Find where the given text appears and provide that cell's center as (X, Y) coordinate. 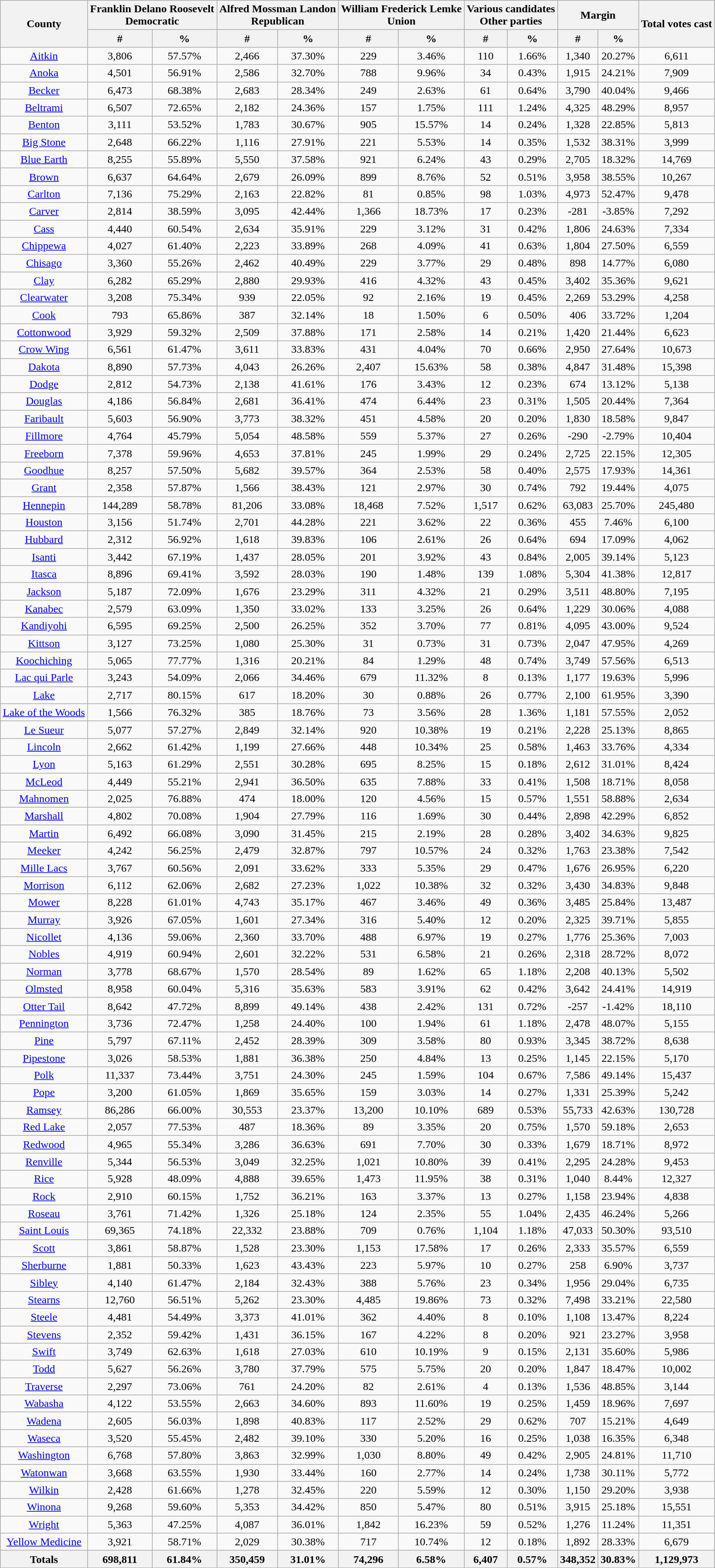
1,204 (677, 315)
67.05% (184, 920)
1,847 (578, 1369)
1,869 (247, 1093)
6,768 (120, 1455)
7,003 (677, 937)
Douglas (44, 401)
793 (120, 315)
61.01% (184, 902)
48.85% (619, 1386)
Pennington (44, 1023)
67.19% (184, 557)
Franklin Delano RooseveltDemocratic (152, 15)
74.18% (184, 1231)
2,047 (578, 643)
8,972 (677, 1144)
27.91% (308, 142)
695 (368, 764)
-257 (578, 1006)
20.44% (619, 401)
5,363 (120, 1524)
9,848 (677, 885)
69,365 (120, 1231)
10 (486, 1265)
Wadena (44, 1421)
Renville (44, 1162)
34 (486, 73)
6,735 (677, 1282)
Clearwater (44, 298)
9 (486, 1352)
61.66% (184, 1490)
72.65% (184, 108)
2,575 (578, 470)
8,899 (247, 1006)
24.28% (619, 1162)
Red Lake (44, 1127)
41.61% (308, 384)
0.10% (532, 1317)
Olmsted (44, 989)
36.15% (308, 1334)
38.43% (308, 488)
40.83% (308, 1421)
1.48% (432, 574)
15.57% (432, 125)
3.35% (432, 1127)
788 (368, 73)
4,075 (677, 488)
Lac qui Parle (44, 678)
100 (368, 1023)
2,814 (120, 211)
32.99% (308, 1455)
92 (368, 298)
39.83% (308, 540)
4.40% (432, 1317)
6.97% (432, 937)
190 (368, 574)
Kandiyohi (44, 626)
160 (368, 1473)
3,736 (120, 1023)
11,337 (120, 1075)
4,088 (677, 609)
18,468 (368, 505)
56.53% (184, 1162)
Lake of the Woods (44, 712)
12,305 (677, 453)
16.35% (619, 1438)
0.43% (532, 73)
14,361 (677, 470)
385 (247, 712)
Dodge (44, 384)
Cottonwood (44, 332)
13.47% (619, 1317)
43.43% (308, 1265)
Le Sueur (44, 730)
3,345 (578, 1040)
6,492 (120, 833)
Rock (44, 1196)
0.50% (532, 315)
Carlton (44, 194)
2,950 (578, 350)
7,909 (677, 73)
Itasca (44, 574)
59.18% (619, 1127)
2,360 (247, 937)
33.62% (308, 868)
18 (368, 315)
899 (368, 177)
14.77% (619, 263)
10.74% (432, 1542)
3.70% (432, 626)
39.65% (308, 1179)
54.73% (184, 384)
56.91% (184, 73)
Chisago (44, 263)
62 (486, 989)
1,763 (578, 851)
610 (368, 1352)
6,679 (677, 1542)
2,325 (578, 920)
7,334 (677, 228)
6,112 (120, 885)
27.50% (619, 246)
6,407 (486, 1559)
905 (368, 125)
55.21% (184, 781)
9,268 (120, 1507)
2,717 (120, 695)
23.29% (308, 592)
57.50% (184, 470)
Grant (44, 488)
61.29% (184, 764)
2,880 (247, 281)
1,842 (368, 1524)
2,500 (247, 626)
8,255 (120, 159)
66.22% (184, 142)
6,611 (677, 56)
5,123 (677, 557)
689 (486, 1110)
27 (486, 436)
2,407 (368, 367)
7,195 (677, 592)
59.42% (184, 1334)
William Frederick LemkeUnion (402, 15)
3,861 (120, 1248)
Nicollet (44, 937)
41 (486, 246)
1,783 (247, 125)
144,289 (120, 505)
1,038 (578, 1438)
60.56% (184, 868)
4,764 (120, 436)
617 (247, 695)
55.89% (184, 159)
57.73% (184, 367)
4,449 (120, 781)
Cook (44, 315)
98 (486, 194)
34.46% (308, 678)
2,898 (578, 816)
5,627 (120, 1369)
Lincoln (44, 747)
5,603 (120, 419)
Blue Earth (44, 159)
1,181 (578, 712)
5,682 (247, 470)
4,838 (677, 1196)
0.81% (532, 626)
4,087 (247, 1524)
0.76% (432, 1231)
59.06% (184, 937)
Redwood (44, 1144)
4,325 (578, 108)
26.25% (308, 626)
18.20% (308, 695)
32.43% (308, 1282)
5.20% (432, 1438)
75.34% (184, 298)
10.57% (432, 851)
2,612 (578, 764)
2,905 (578, 1455)
15.63% (432, 367)
27.66% (308, 747)
22,580 (677, 1300)
448 (368, 747)
11.95% (432, 1179)
Todd (44, 1369)
56.90% (184, 419)
32.87% (308, 851)
57.57% (184, 56)
Wright (44, 1524)
2,701 (247, 523)
Clay (44, 281)
74,296 (368, 1559)
35.63% (308, 989)
0.15% (532, 1352)
0.93% (532, 1040)
1,177 (578, 678)
48.07% (619, 1023)
0.85% (432, 194)
Pine (44, 1040)
2,452 (247, 1040)
3,806 (120, 56)
1,806 (578, 228)
36.01% (308, 1524)
Polk (44, 1075)
2,679 (247, 177)
1,116 (247, 142)
5.53% (432, 142)
709 (368, 1231)
-2.79% (619, 436)
406 (578, 315)
24.30% (308, 1075)
48.09% (184, 1179)
0.67% (532, 1075)
348,352 (578, 1559)
33.72% (619, 315)
Marshall (44, 816)
1,153 (368, 1248)
2,725 (578, 453)
Ramsey (44, 1110)
22.05% (308, 298)
47.72% (184, 1006)
3,360 (120, 263)
3,773 (247, 419)
3,926 (120, 920)
8,224 (677, 1317)
2.19% (432, 833)
36.38% (308, 1058)
1,420 (578, 332)
8,865 (677, 730)
30.06% (619, 609)
2,681 (247, 401)
70 (486, 350)
2,662 (120, 747)
797 (368, 851)
Mille Lacs (44, 868)
455 (578, 523)
0.53% (532, 1110)
4,973 (578, 194)
10,673 (677, 350)
6,282 (120, 281)
5,813 (677, 125)
16.23% (432, 1524)
42.44% (308, 211)
Martin (44, 833)
40.49% (308, 263)
3.92% (432, 557)
10.34% (432, 747)
1.36% (532, 712)
Kanabec (44, 609)
2.77% (432, 1473)
3,921 (120, 1542)
6,595 (120, 626)
3,095 (247, 211)
2,208 (578, 971)
64.64% (184, 177)
1,459 (578, 1404)
352 (368, 626)
0.34% (532, 1282)
24.20% (308, 1386)
2,029 (247, 1542)
2,052 (677, 712)
850 (368, 1507)
116 (368, 816)
14,769 (677, 159)
3,026 (120, 1058)
22 (486, 523)
2,057 (120, 1127)
Saint Louis (44, 1231)
0.75% (532, 1127)
1,738 (578, 1473)
65.29% (184, 281)
163 (368, 1196)
3,778 (120, 971)
Carver (44, 211)
Rice (44, 1179)
4.22% (432, 1334)
2.42% (432, 1006)
61.40% (184, 246)
7,364 (677, 401)
2,482 (247, 1438)
24 (486, 851)
3.91% (432, 989)
309 (368, 1040)
58.71% (184, 1542)
3,286 (247, 1144)
55.45% (184, 1438)
6,513 (677, 661)
71.42% (184, 1213)
63,083 (578, 505)
1,892 (578, 1542)
Kittson (44, 643)
35.36% (619, 281)
51.74% (184, 523)
2,509 (247, 332)
53.29% (619, 298)
139 (486, 574)
11,351 (677, 1524)
249 (368, 90)
56.26% (184, 1369)
8,257 (120, 470)
4,140 (120, 1282)
60.94% (184, 954)
35.65% (308, 1093)
3.56% (432, 712)
1,199 (247, 747)
59.96% (184, 453)
18,110 (677, 1006)
2,312 (120, 540)
9,453 (677, 1162)
8.80% (432, 1455)
451 (368, 419)
5,155 (677, 1023)
4,269 (677, 643)
28.34% (308, 90)
Chippewa (44, 246)
5,986 (677, 1352)
1,463 (578, 747)
1,505 (578, 401)
Goodhue (44, 470)
3,111 (120, 125)
10,404 (677, 436)
698,811 (120, 1559)
171 (368, 332)
3,915 (578, 1507)
73.06% (184, 1386)
13.12% (619, 384)
0.52% (532, 1524)
1,830 (578, 419)
30.11% (619, 1473)
4,802 (120, 816)
11.32% (432, 678)
81,206 (247, 505)
62.06% (184, 885)
57.27% (184, 730)
18.47% (619, 1369)
38.32% (308, 419)
65 (486, 971)
Total votes cast (677, 24)
54.09% (184, 678)
258 (578, 1265)
4,965 (120, 1144)
3,156 (120, 523)
4.04% (432, 350)
17.09% (619, 540)
8,896 (120, 574)
13,200 (368, 1110)
5,772 (677, 1473)
5,996 (677, 678)
44.28% (308, 523)
Wilkin (44, 1490)
7,586 (578, 1075)
124 (368, 1213)
3.37% (432, 1196)
5,353 (247, 1507)
11.60% (432, 1404)
80.15% (184, 695)
4,242 (120, 851)
0.28% (532, 833)
34.63% (619, 833)
3,642 (578, 989)
10,002 (677, 1369)
56.03% (184, 1421)
Freeborn (44, 453)
0.77% (532, 695)
68.67% (184, 971)
25.13% (619, 730)
4,847 (578, 367)
Lyon (44, 764)
130,728 (677, 1110)
2.58% (432, 332)
8,642 (120, 1006)
0.66% (532, 350)
3,442 (120, 557)
5,138 (677, 384)
4,258 (677, 298)
25 (486, 747)
56.92% (184, 540)
37.88% (308, 332)
25.30% (308, 643)
15,551 (677, 1507)
1,328 (578, 125)
39.57% (308, 470)
8,058 (677, 781)
110 (486, 56)
Alfred Mossman LandonRepublican (278, 15)
9.96% (432, 73)
1,956 (578, 1282)
11,710 (677, 1455)
2,479 (247, 851)
0.35% (532, 142)
36.21% (308, 1196)
Waseca (44, 1438)
35.91% (308, 228)
Morrison (44, 885)
18.96% (619, 1404)
Nobles (44, 954)
4.84% (432, 1058)
County (44, 24)
38 (486, 1179)
58.53% (184, 1058)
245,480 (677, 505)
2,601 (247, 954)
Dakota (44, 367)
0.84% (532, 557)
5.76% (432, 1282)
7,292 (677, 211)
28.39% (308, 1040)
61.05% (184, 1093)
54.49% (184, 1317)
1,229 (578, 609)
1.66% (532, 56)
24.21% (619, 73)
4.09% (432, 246)
26.26% (308, 367)
7,542 (677, 851)
6.90% (619, 1265)
Murray (44, 920)
13,487 (677, 902)
48.29% (619, 108)
Crow Wing (44, 350)
1.29% (432, 661)
761 (247, 1386)
Hubbard (44, 540)
2,066 (247, 678)
33.02% (308, 609)
4,501 (120, 73)
66.08% (184, 833)
Big Stone (44, 142)
2,182 (247, 108)
350,459 (247, 1559)
34.83% (619, 885)
Houston (44, 523)
38.72% (619, 1040)
15,398 (677, 367)
3,520 (120, 1438)
1.03% (532, 194)
69.25% (184, 626)
27.34% (308, 920)
57.56% (619, 661)
Sherburne (44, 1265)
1,536 (578, 1386)
575 (368, 1369)
48.58% (308, 436)
6,852 (677, 816)
2,138 (247, 384)
2,297 (120, 1386)
23.88% (308, 1231)
920 (368, 730)
2,586 (247, 73)
2,100 (578, 695)
2,295 (578, 1162)
47.25% (184, 1524)
2,163 (247, 194)
3,761 (120, 1213)
9,621 (677, 281)
82 (368, 1386)
33.08% (308, 505)
8,958 (120, 989)
5,065 (120, 661)
55.26% (184, 263)
18.36% (308, 1127)
46.24% (619, 1213)
43.00% (619, 626)
9,478 (677, 194)
674 (578, 384)
1.62% (432, 971)
167 (368, 1334)
48.80% (619, 592)
1,366 (368, 211)
1,532 (578, 142)
4,440 (120, 228)
8,228 (120, 902)
37.79% (308, 1369)
8,424 (677, 764)
9,847 (677, 419)
6,348 (677, 1438)
52.47% (619, 194)
1.24% (532, 108)
17.93% (619, 470)
70.08% (184, 816)
1,679 (578, 1144)
3.03% (432, 1093)
22,332 (247, 1231)
38.55% (619, 177)
1,601 (247, 920)
55,733 (578, 1110)
27.64% (619, 350)
1.75% (432, 108)
1,528 (247, 1248)
12,760 (120, 1300)
63.09% (184, 609)
Roseau (44, 1213)
6,473 (120, 90)
72.09% (184, 592)
32.45% (308, 1490)
438 (368, 1006)
4.56% (432, 799)
32.70% (308, 73)
37.30% (308, 56)
2,466 (247, 56)
4,485 (368, 1300)
2,131 (578, 1352)
Faribault (44, 419)
316 (368, 920)
3.77% (432, 263)
1,278 (247, 1490)
62.63% (184, 1352)
6.24% (432, 159)
10.80% (432, 1162)
3,863 (247, 1455)
57.87% (184, 488)
4,095 (578, 626)
53.55% (184, 1404)
10.10% (432, 1110)
2,653 (677, 1127)
Pope (44, 1093)
39.71% (619, 920)
68.38% (184, 90)
57.55% (619, 712)
3,390 (677, 695)
Steele (44, 1317)
33.76% (619, 747)
0.47% (532, 868)
9,466 (677, 90)
47.95% (619, 643)
4,027 (120, 246)
5,242 (677, 1093)
2.53% (432, 470)
31.48% (619, 367)
58.88% (619, 799)
7.70% (432, 1144)
41.38% (619, 574)
2,648 (120, 142)
133 (368, 609)
559 (368, 436)
1,517 (486, 505)
33.21% (619, 1300)
4,043 (247, 367)
41.01% (308, 1317)
32 (486, 885)
898 (578, 263)
21.44% (619, 332)
61.42% (184, 747)
5,170 (677, 1058)
3,668 (120, 1473)
24.81% (619, 1455)
1,804 (578, 246)
14,919 (677, 989)
679 (368, 678)
38.31% (619, 142)
15.21% (619, 1421)
8,957 (677, 108)
27.79% (308, 816)
1,145 (578, 1058)
34.42% (308, 1507)
0.48% (532, 263)
45.79% (184, 436)
25.39% (619, 1093)
5,550 (247, 159)
5,502 (677, 971)
2,812 (120, 384)
583 (368, 989)
131 (486, 1006)
7.88% (432, 781)
1.69% (432, 816)
5,077 (120, 730)
17.58% (432, 1248)
10,267 (677, 177)
73.44% (184, 1075)
4,062 (677, 540)
61.84% (184, 1559)
33.44% (308, 1473)
388 (368, 1282)
81 (368, 194)
467 (368, 902)
39 (486, 1162)
1.04% (532, 1213)
159 (368, 1093)
8.25% (432, 764)
2.63% (432, 90)
1,129,973 (677, 1559)
9,825 (677, 833)
Washington (44, 1455)
2,849 (247, 730)
1,350 (247, 609)
6 (486, 315)
23.38% (619, 851)
1,904 (247, 816)
364 (368, 470)
2,605 (120, 1421)
Mower (44, 902)
-3.85% (619, 211)
2,683 (247, 90)
0.72% (532, 1006)
431 (368, 350)
3,737 (677, 1265)
6,100 (677, 523)
50.33% (184, 1265)
60.04% (184, 989)
3,243 (120, 678)
2,333 (578, 1248)
5.40% (432, 920)
3.43% (432, 384)
39.10% (308, 1438)
42.29% (619, 816)
3,592 (247, 574)
1,316 (247, 661)
18.00% (308, 799)
1,108 (578, 1317)
5,054 (247, 436)
7.46% (619, 523)
86,286 (120, 1110)
2,462 (247, 263)
5.75% (432, 1369)
3,373 (247, 1317)
56.25% (184, 851)
9,524 (677, 626)
23.27% (619, 1334)
30.28% (308, 764)
36.41% (308, 401)
Traverse (44, 1386)
Meeker (44, 851)
Stevens (44, 1334)
52 (486, 177)
3,127 (120, 643)
35.60% (619, 1352)
1,276 (578, 1524)
35.17% (308, 902)
35.57% (619, 1248)
1.08% (532, 574)
691 (368, 1144)
18.76% (308, 712)
1,331 (578, 1093)
707 (578, 1421)
18.73% (432, 211)
Cass (44, 228)
6,561 (120, 350)
76.88% (184, 799)
1,776 (578, 937)
30.67% (308, 125)
40.04% (619, 90)
157 (368, 108)
6,507 (120, 108)
0.40% (532, 470)
0.44% (532, 816)
8,638 (677, 1040)
2,910 (120, 1196)
0.58% (532, 747)
2,352 (120, 1334)
3,767 (120, 868)
6,623 (677, 332)
416 (368, 281)
-1.42% (619, 1006)
311 (368, 592)
3,144 (677, 1386)
Yellow Medicine (44, 1542)
58.87% (184, 1248)
Beltrami (44, 108)
5,266 (677, 1213)
6,220 (677, 868)
Totals (44, 1559)
8.76% (432, 177)
3,049 (247, 1162)
50.30% (619, 1231)
37.58% (308, 159)
59.60% (184, 1507)
1,551 (578, 799)
Lake (44, 695)
1,915 (578, 73)
67.11% (184, 1040)
1,623 (247, 1265)
66.00% (184, 1110)
2,428 (120, 1490)
3.12% (432, 228)
Scott (44, 1248)
3,090 (247, 833)
55.34% (184, 1144)
22.85% (619, 125)
33.70% (308, 937)
77.53% (184, 1127)
4 (486, 1386)
McLeod (44, 781)
387 (247, 315)
Benton (44, 125)
2,228 (578, 730)
58.78% (184, 505)
29.04% (619, 1282)
3.62% (432, 523)
0.88% (432, 695)
201 (368, 557)
223 (368, 1265)
220 (368, 1490)
Aitkin (44, 56)
2,005 (578, 557)
106 (368, 540)
22.82% (308, 194)
1,258 (247, 1023)
32.25% (308, 1162)
3,999 (677, 142)
29.93% (308, 281)
0.30% (532, 1490)
56.84% (184, 401)
4,122 (120, 1404)
47,033 (578, 1231)
56.51% (184, 1300)
3,611 (247, 350)
4,186 (120, 401)
20.27% (619, 56)
12,327 (677, 1179)
10.19% (432, 1352)
28.72% (619, 954)
29.20% (619, 1490)
2,682 (247, 885)
3,430 (578, 885)
2,435 (578, 1213)
77.77% (184, 661)
Fillmore (44, 436)
1,752 (247, 1196)
117 (368, 1421)
1,508 (578, 781)
111 (486, 108)
63.55% (184, 1473)
694 (578, 540)
Various candidatesOther parties (511, 15)
28.03% (308, 574)
8,072 (677, 954)
25.70% (619, 505)
3,751 (247, 1075)
61.95% (619, 695)
25.36% (619, 937)
59 (486, 1524)
24.40% (308, 1023)
6,080 (677, 263)
5,187 (120, 592)
2,318 (578, 954)
33.89% (308, 246)
5,797 (120, 1040)
31.45% (308, 833)
Mahnomen (44, 799)
3,780 (247, 1369)
Becker (44, 90)
72.47% (184, 1023)
0.63% (532, 246)
Koochiching (44, 661)
1,326 (247, 1213)
53.52% (184, 125)
0.38% (532, 367)
26.09% (308, 177)
Pipestone (44, 1058)
-281 (578, 211)
1,898 (247, 1421)
4,653 (247, 453)
7,378 (120, 453)
488 (368, 937)
24.36% (308, 108)
3,790 (578, 90)
4,481 (120, 1317)
5,928 (120, 1179)
Swift (44, 1352)
28.33% (619, 1542)
42.63% (619, 1110)
333 (368, 868)
77 (486, 626)
2.35% (432, 1213)
3,200 (120, 1093)
2,579 (120, 609)
1.50% (432, 315)
1,021 (368, 1162)
30.38% (308, 1542)
37.81% (308, 453)
120 (368, 799)
635 (368, 781)
5,163 (120, 764)
1,930 (247, 1473)
4,919 (120, 954)
1,150 (578, 1490)
Sibley (44, 1282)
1,040 (578, 1179)
20.21% (308, 661)
Watonwan (44, 1473)
2,025 (120, 799)
1.99% (432, 453)
250 (368, 1058)
1.59% (432, 1075)
1.94% (432, 1023)
11.24% (619, 1524)
1,022 (368, 885)
7.52% (432, 505)
1,473 (368, 1179)
5.59% (432, 1490)
2,091 (247, 868)
28.05% (308, 557)
Hennepin (44, 505)
36.50% (308, 781)
Stearns (44, 1300)
4.58% (432, 419)
16 (486, 1438)
38.59% (184, 211)
24.41% (619, 989)
76.32% (184, 712)
2,358 (120, 488)
362 (368, 1317)
1,158 (578, 1196)
65.86% (184, 315)
30,553 (247, 1110)
0.33% (532, 1144)
23.94% (619, 1196)
2,269 (578, 298)
6.44% (432, 401)
4,136 (120, 937)
4,649 (677, 1421)
18.32% (619, 159)
60.54% (184, 228)
3.25% (432, 609)
5,316 (247, 989)
5,855 (677, 920)
1,080 (247, 643)
1,104 (486, 1231)
26.95% (619, 868)
1,437 (247, 557)
8,890 (120, 367)
27.23% (308, 885)
7,697 (677, 1404)
-290 (578, 436)
5,344 (120, 1162)
2,551 (247, 764)
3,208 (120, 298)
487 (247, 1127)
Anoka (44, 73)
330 (368, 1438)
939 (247, 298)
33.83% (308, 350)
25.84% (619, 902)
5,262 (247, 1300)
39.14% (619, 557)
Margin (598, 15)
2,478 (578, 1023)
5.97% (432, 1265)
27.03% (308, 1352)
6,637 (120, 177)
7,498 (578, 1300)
792 (578, 488)
40.13% (619, 971)
19.63% (619, 678)
215 (368, 833)
Winona (44, 1507)
59.32% (184, 332)
2,223 (247, 246)
Isanti (44, 557)
3,929 (120, 332)
23.37% (308, 1110)
4,334 (677, 747)
19.44% (619, 488)
3.58% (432, 1040)
717 (368, 1542)
36.63% (308, 1144)
73.25% (184, 643)
15,437 (677, 1075)
Jackson (44, 592)
19.86% (432, 1300)
Otter Tail (44, 1006)
8.44% (619, 1179)
34.60% (308, 1404)
93,510 (677, 1231)
268 (368, 246)
32.22% (308, 954)
Norman (44, 971)
3,511 (578, 592)
84 (368, 661)
1,030 (368, 1455)
2,663 (247, 1404)
7,136 (120, 194)
2.97% (432, 488)
5.47% (432, 1507)
1,431 (247, 1334)
55 (486, 1213)
3,485 (578, 902)
2,941 (247, 781)
48 (486, 661)
5.37% (432, 436)
69.41% (184, 574)
2.16% (432, 298)
5.35% (432, 868)
60.15% (184, 1196)
Wabasha (44, 1404)
4,743 (247, 902)
3,938 (677, 1490)
18.58% (619, 419)
57.80% (184, 1455)
176 (368, 384)
28.54% (308, 971)
Brown (44, 177)
2,705 (578, 159)
104 (486, 1075)
33 (486, 781)
1,340 (578, 56)
30.83% (619, 1559)
2,184 (247, 1282)
12,817 (677, 574)
5,304 (578, 574)
893 (368, 1404)
121 (368, 488)
531 (368, 954)
2.52% (432, 1421)
75.29% (184, 194)
24.63% (619, 228)
4,888 (247, 1179)
